Pinpoint the cell where the given text exists, returning its (X, Y) midpoint coordinate. 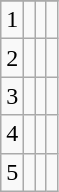
3 (12, 96)
2 (12, 58)
4 (12, 134)
5 (12, 172)
1 (12, 20)
